Provide the (x, y) coordinate of the cell's center where the given text is located.  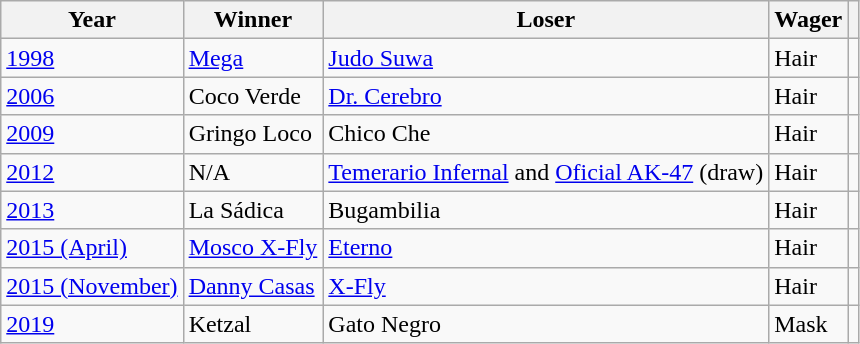
Wager (808, 20)
Temerario Infernal and Oficial AK-47 (draw) (546, 172)
2006 (92, 96)
Ketzal (253, 324)
La Sádica (253, 210)
Gato Negro (546, 324)
2015 (November) (92, 286)
Year (92, 20)
2019 (92, 324)
Coco Verde (253, 96)
X-Fly (546, 286)
2013 (92, 210)
Judo Suwa (546, 58)
Loser (546, 20)
Dr. Cerebro (546, 96)
Winner (253, 20)
Gringo Loco (253, 134)
2015 (April) (92, 248)
Chico Che (546, 134)
1998 (92, 58)
Mask (808, 324)
N/A (253, 172)
Danny Casas (253, 286)
Eterno (546, 248)
Mega (253, 58)
2012 (92, 172)
Bugambilia (546, 210)
Mosco X-Fly (253, 248)
2009 (92, 134)
